For the text-containing cell, return its midpoint in (x, y) coordinate format. 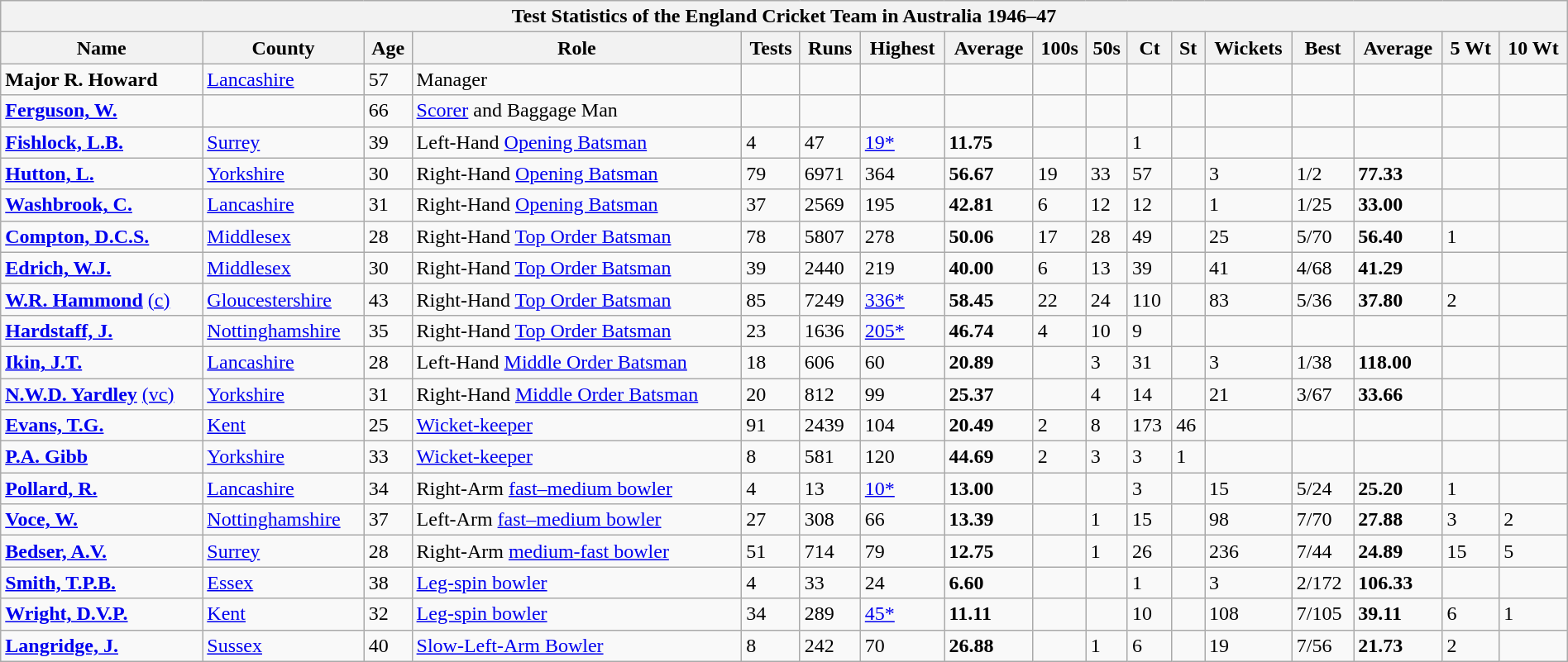
35 (388, 331)
19* (902, 142)
56.40 (1398, 236)
25.37 (989, 394)
1636 (830, 331)
6.60 (989, 583)
85 (771, 299)
41.29 (1398, 268)
110 (1150, 299)
6971 (830, 174)
Role (577, 48)
49 (1150, 236)
33.00 (1398, 205)
5 (1533, 551)
20.89 (989, 362)
118.00 (1398, 362)
Slow-Left-Arm Bowler (577, 645)
1/38 (1323, 362)
39.11 (1398, 614)
4/68 (1323, 268)
11.75 (989, 142)
Runs (830, 48)
P.A. Gibb (102, 457)
104 (902, 426)
Left-Hand Middle Order Batsman (577, 362)
37.80 (1398, 299)
Best (1323, 48)
91 (771, 426)
3/67 (1323, 394)
Evans, T.G. (102, 426)
108 (1249, 614)
78 (771, 236)
Test Statistics of the England Cricket Team in Australia 1946–47 (784, 17)
278 (902, 236)
Washbrook, C. (102, 205)
10* (902, 488)
50s (1107, 48)
2440 (830, 268)
Ikin, J.T. (102, 362)
23 (771, 331)
26.88 (989, 645)
21 (1249, 394)
25.20 (1398, 488)
219 (902, 268)
41 (1249, 268)
336* (902, 299)
Edrich, W.J. (102, 268)
2569 (830, 205)
Fishlock, L.B. (102, 142)
27.88 (1398, 520)
308 (830, 520)
Gloucestershire (283, 299)
Essex (283, 583)
7/105 (1323, 614)
106.33 (1398, 583)
5/24 (1323, 488)
Right-Arm medium-fast bowler (577, 551)
Hardstaff, J. (102, 331)
26 (1150, 551)
714 (830, 551)
Scorer and Baggage Man (577, 111)
Name (102, 48)
7249 (830, 299)
Age (388, 48)
5/70 (1323, 236)
Voce, W. (102, 520)
13.39 (989, 520)
Wright, D.V.P. (102, 614)
10 Wt (1533, 48)
13.00 (989, 488)
46.74 (989, 331)
Left-Arm fast–medium bowler (577, 520)
173 (1150, 426)
Bedser, A.V. (102, 551)
5 Wt (1470, 48)
Sussex (283, 645)
7/56 (1323, 645)
Langridge, J. (102, 645)
242 (830, 645)
77.33 (1398, 174)
Hutton, L. (102, 174)
98 (1249, 520)
99 (902, 394)
Pollard, R. (102, 488)
Tests (771, 48)
5/36 (1323, 299)
20 (771, 394)
46 (1188, 426)
Right-Hand Middle Order Batsman (577, 394)
Compton, D.C.S. (102, 236)
43 (388, 299)
120 (902, 457)
Right-Arm fast–medium bowler (577, 488)
83 (1249, 299)
205* (902, 331)
1/2 (1323, 174)
47 (830, 142)
58.45 (989, 299)
581 (830, 457)
21.73 (1398, 645)
33.66 (1398, 394)
70 (902, 645)
24.89 (1398, 551)
Highest (902, 48)
56.67 (989, 174)
606 (830, 362)
1/25 (1323, 205)
50.06 (989, 236)
N.W.D. Yardley (vc) (102, 394)
11.11 (989, 614)
236 (1249, 551)
Smith, T.P.B. (102, 583)
51 (771, 551)
17 (1059, 236)
289 (830, 614)
60 (902, 362)
195 (902, 205)
812 (830, 394)
9 (1150, 331)
County (283, 48)
12.75 (989, 551)
Ct (1150, 48)
St (1188, 48)
7/70 (1323, 520)
22 (1059, 299)
38 (388, 583)
Wickets (1249, 48)
364 (902, 174)
W.R. Hammond (c) (102, 299)
32 (388, 614)
18 (771, 362)
2439 (830, 426)
42.81 (989, 205)
100s (1059, 48)
2/172 (1323, 583)
Manager (577, 79)
Ferguson, W. (102, 111)
44.69 (989, 457)
Left-Hand Opening Batsman (577, 142)
27 (771, 520)
Major R. Howard (102, 79)
45* (902, 614)
7/44 (1323, 551)
20.49 (989, 426)
14 (1150, 394)
40.00 (989, 268)
40 (388, 645)
5807 (830, 236)
